Capture the cell that displays the provided text and extract its (X, Y) central coordinate. 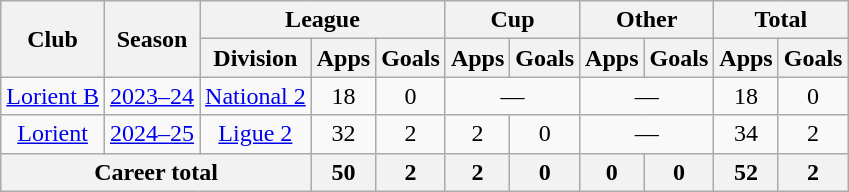
32 (343, 134)
Career total (156, 172)
League (323, 20)
34 (746, 134)
Division (256, 58)
50 (343, 172)
Other (647, 20)
Season (152, 39)
Cup (512, 20)
Ligue 2 (256, 134)
National 2 (256, 96)
Lorient B (53, 96)
Total (781, 20)
Lorient (53, 134)
2024–25 (152, 134)
2023–24 (152, 96)
52 (746, 172)
Club (53, 39)
